Locate the cell with the specified text and output its [x, y] center coordinate. 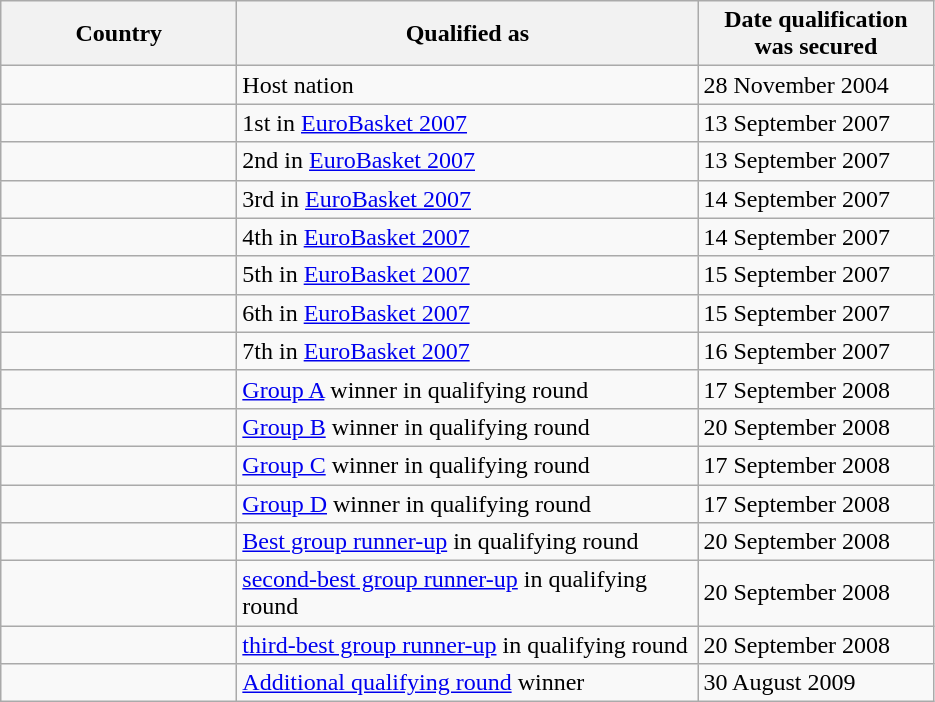
Date qualification was secured [816, 34]
Host nation [468, 85]
Qualified as [468, 34]
Group B winner in qualifying round [468, 427]
3rd in EuroBasket 2007 [468, 199]
third-best group runner-up in qualifying round [468, 645]
Additional qualifying round winner [468, 683]
Country [119, 34]
Group A winner in qualifying round [468, 389]
4th in EuroBasket 2007 [468, 237]
second-best group runner-up in qualifying round [468, 594]
1st in EuroBasket 2007 [468, 123]
30 August 2009 [816, 683]
2nd in EuroBasket 2007 [468, 161]
Group D winner in qualifying round [468, 503]
7th in EuroBasket 2007 [468, 351]
5th in EuroBasket 2007 [468, 275]
28 November 2004 [816, 85]
16 September 2007 [816, 351]
6th in EuroBasket 2007 [468, 313]
Best group runner-up in qualifying round [468, 542]
Group C winner in qualifying round [468, 465]
